Capture the cell that displays the provided text and extract its [x, y] central coordinate. 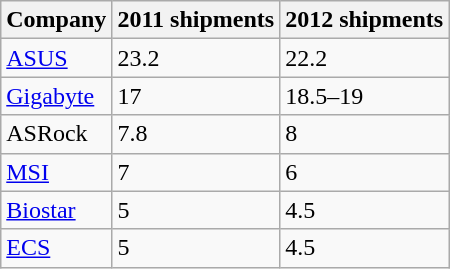
Company [56, 20]
23.2 [196, 58]
8 [364, 134]
Biostar [56, 210]
ECS [56, 248]
6 [364, 172]
18.5–19 [364, 96]
7 [196, 172]
Gigabyte [56, 96]
2012 shipments [364, 20]
ASUS [56, 58]
2011 shipments [196, 20]
7.8 [196, 134]
17 [196, 96]
MSI [56, 172]
22.2 [364, 58]
ASRock [56, 134]
